Capture the cell that displays the provided text and extract its (X, Y) central coordinate. 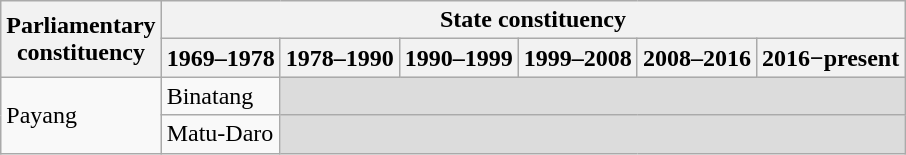
Payang (81, 115)
Parliamentaryconstituency (81, 39)
1969–1978 (220, 58)
Binatang (220, 96)
State constituency (533, 20)
2016−present (830, 58)
1990–1999 (458, 58)
2008–2016 (696, 58)
1999–2008 (578, 58)
1978–1990 (340, 58)
Matu-Daro (220, 134)
